Search for the cell housing the specified text and yield its [x, y] center coordinate. 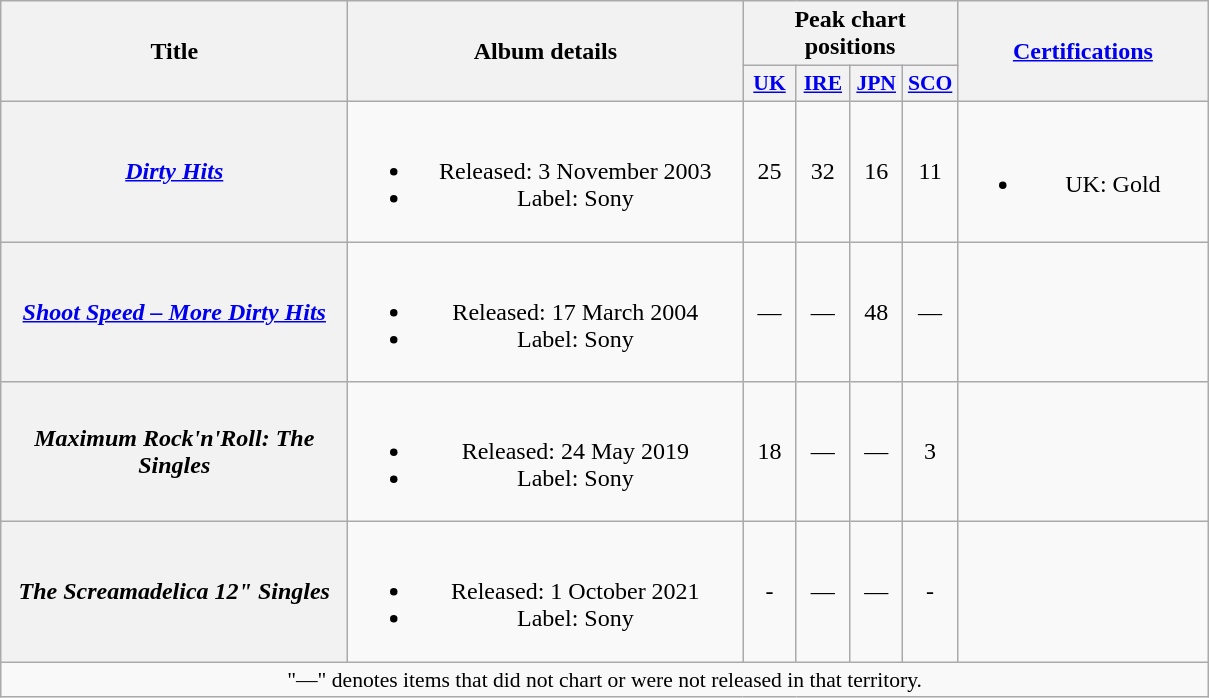
SCO [930, 84]
25 [770, 171]
3 [930, 452]
11 [930, 171]
Released: 3 November 2003Label: Sony [546, 171]
32 [822, 171]
18 [770, 452]
IRE [822, 84]
JPN [876, 84]
Certifications [1082, 52]
Released: 1 October 2021Label: Sony [546, 592]
48 [876, 312]
Released: 17 March 2004Label: Sony [546, 312]
UK: Gold [1082, 171]
Released: 24 May 2019Label: Sony [546, 452]
Maximum Rock'n'Roll: The Singles [174, 452]
Album details [546, 52]
Shoot Speed – More Dirty Hits [174, 312]
16 [876, 171]
The Screamadelica 12" Singles [174, 592]
UK [770, 84]
Peak chart positions [850, 34]
Dirty Hits [174, 171]
"—" denotes items that did not chart or were not released in that territory. [605, 680]
Title [174, 52]
